From the cell containing the given text, extract its center point as [x, y] coordinate. 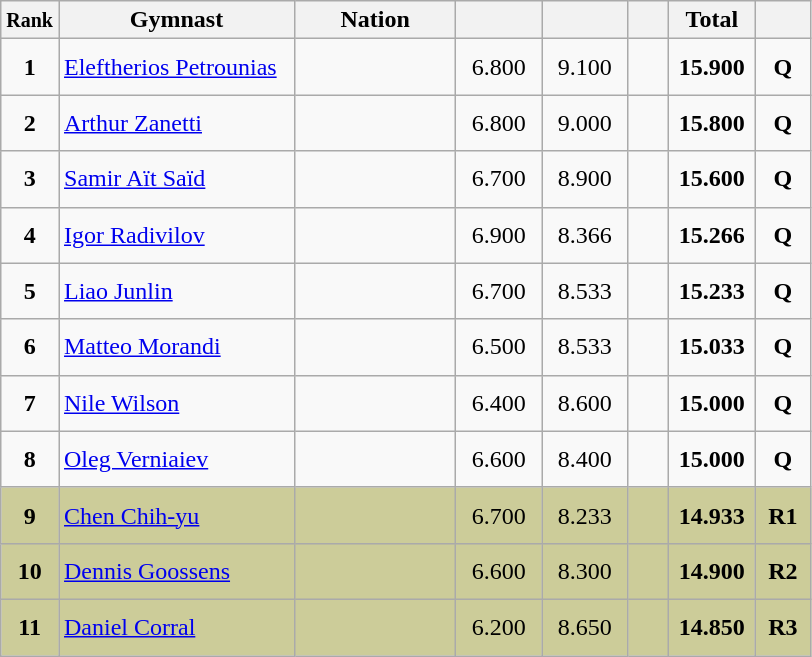
Total [712, 20]
14.933 [712, 515]
R1 [783, 515]
15.600 [712, 179]
6.900 [499, 235]
6.500 [499, 347]
8.300 [585, 571]
8.900 [585, 179]
9.100 [585, 67]
8.400 [585, 459]
Rank [30, 20]
Dennis Goossens [176, 571]
14.900 [712, 571]
R3 [783, 627]
Samir Aït Saïd [176, 179]
15.033 [712, 347]
4 [30, 235]
1 [30, 67]
15.266 [712, 235]
8 [30, 459]
10 [30, 571]
6.400 [499, 403]
Matteo Morandi [176, 347]
Gymnast [176, 20]
7 [30, 403]
Liao Junlin [176, 291]
Nation [376, 20]
15.800 [712, 123]
8.233 [585, 515]
15.900 [712, 67]
6.200 [499, 627]
5 [30, 291]
Nile Wilson [176, 403]
Eleftherios Petrounias [176, 67]
2 [30, 123]
Oleg Verniaiev [176, 459]
14.850 [712, 627]
11 [30, 627]
8.600 [585, 403]
8.650 [585, 627]
R2 [783, 571]
9 [30, 515]
6 [30, 347]
9.000 [585, 123]
Igor Radivilov [176, 235]
Arthur Zanetti [176, 123]
3 [30, 179]
Chen Chih-yu [176, 515]
8.366 [585, 235]
Daniel Corral [176, 627]
15.233 [712, 291]
